Provide the [X, Y] coordinate of the cell's center where the given text is located.  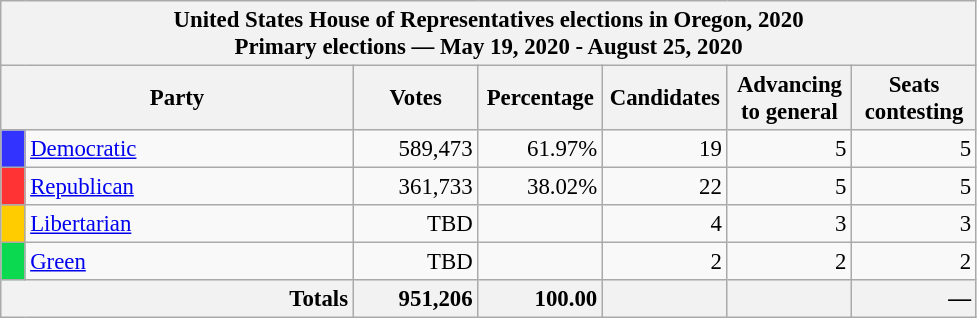
Libertarian [189, 224]
Green [189, 262]
Votes [416, 98]
— [914, 299]
361,733 [416, 187]
589,473 [416, 149]
Totals [178, 299]
Percentage [540, 98]
22 [666, 187]
Advancing to general [790, 98]
4 [666, 224]
United States House of Representatives elections in Oregon, 2020Primary elections — May 19, 2020 - August 25, 2020 [489, 34]
Republican [189, 187]
38.02% [540, 187]
Democratic [189, 149]
951,206 [416, 299]
Seats contesting [914, 98]
19 [666, 149]
61.97% [540, 149]
Party [178, 98]
Candidates [666, 98]
100.00 [540, 299]
